Capture the cell that displays the provided text and extract its (x, y) central coordinate. 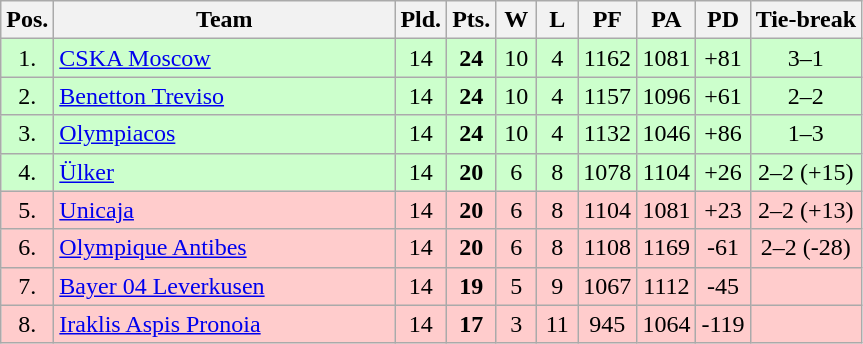
Iraklis Aspis Pronoia (224, 324)
+86 (723, 134)
Tie-break (806, 20)
1132 (608, 134)
+61 (723, 96)
Ülker (224, 172)
2–2 (806, 96)
Olympiacos (224, 134)
-119 (723, 324)
1157 (608, 96)
CSKA Moscow (224, 58)
3 (516, 324)
1108 (608, 248)
+23 (723, 210)
5. (28, 210)
+81 (723, 58)
2–2 (+13) (806, 210)
945 (608, 324)
Pts. (472, 20)
1078 (608, 172)
-61 (723, 248)
1046 (666, 134)
Pos. (28, 20)
19 (472, 286)
2–2 (+15) (806, 172)
9 (558, 286)
-45 (723, 286)
7. (28, 286)
17 (472, 324)
Olympique Antibes (224, 248)
PF (608, 20)
1. (28, 58)
5 (516, 286)
1–3 (806, 134)
Bayer 04 Leverkusen (224, 286)
PA (666, 20)
3. (28, 134)
8. (28, 324)
1169 (666, 248)
3–1 (806, 58)
6. (28, 248)
PD (723, 20)
Pld. (421, 20)
1096 (666, 96)
+26 (723, 172)
Benetton Treviso (224, 96)
11 (558, 324)
1064 (666, 324)
4. (28, 172)
1067 (608, 286)
W (516, 20)
L (558, 20)
1112 (666, 286)
2–2 (-28) (806, 248)
2. (28, 96)
Unicaja (224, 210)
1162 (608, 58)
Team (224, 20)
